For the text-containing cell, return its midpoint in [x, y] coordinate format. 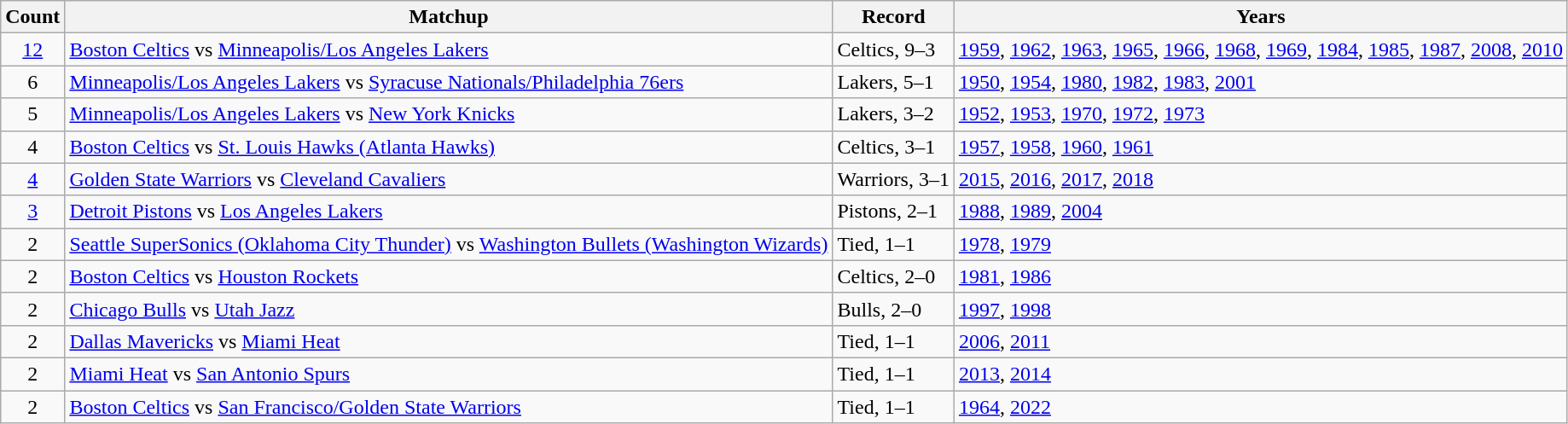
Seattle SuperSonics (Oklahoma City Thunder) vs Washington Bullets (Washington Wizards) [449, 244]
1978, 1979 [1261, 244]
Boston Celtics vs Houston Rockets [449, 276]
Warriors, 3–1 [893, 179]
Minneapolis/Los Angeles Lakers vs New York Knicks [449, 114]
Years [1261, 17]
1959, 1962, 1963, 1965, 1966, 1968, 1969, 1984, 1985, 1987, 2008, 2010 [1261, 49]
1957, 1958, 1960, 1961 [1261, 147]
Pistons, 2–1 [893, 212]
2015, 2016, 2017, 2018 [1261, 179]
Dallas Mavericks vs Miami Heat [449, 341]
Lakers, 3–2 [893, 114]
Record [893, 17]
Golden State Warriors vs Cleveland Cavaliers [449, 179]
1950, 1954, 1980, 1982, 1983, 2001 [1261, 82]
Celtics, 3–1 [893, 147]
2013, 2014 [1261, 374]
1952, 1953, 1970, 1972, 1973 [1261, 114]
12 [32, 49]
1981, 1986 [1261, 276]
1988, 1989, 2004 [1261, 212]
Count [32, 17]
Detroit Pistons vs Los Angeles Lakers [449, 212]
Chicago Bulls vs Utah Jazz [449, 309]
Bulls, 2–0 [893, 309]
3 [32, 212]
Lakers, 5–1 [893, 82]
Boston Celtics vs San Francisco/Golden State Warriors [449, 407]
6 [32, 82]
2006, 2011 [1261, 341]
Boston Celtics vs Minneapolis/Los Angeles Lakers [449, 49]
Minneapolis/Los Angeles Lakers vs Syracuse Nationals/Philadelphia 76ers [449, 82]
1964, 2022 [1261, 407]
Celtics, 2–0 [893, 276]
Boston Celtics vs St. Louis Hawks (Atlanta Hawks) [449, 147]
Miami Heat vs San Antonio Spurs [449, 374]
Celtics, 9–3 [893, 49]
Matchup [449, 17]
1997, 1998 [1261, 309]
5 [32, 114]
